For the text-containing cell, return its midpoint in (x, y) coordinate format. 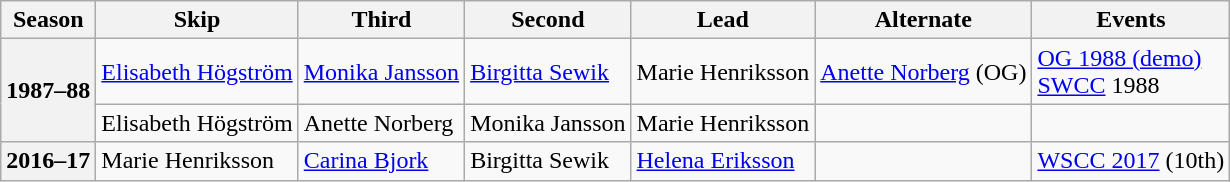
Helena Eriksson (723, 161)
Events (1131, 20)
Alternate (924, 20)
Lead (723, 20)
Anette Norberg (381, 123)
OG 1988 (demo) SWCC 1988 (1131, 72)
1987–88 (48, 90)
WSCC 2017 (10th) (1131, 161)
2016–17 (48, 161)
Skip (197, 20)
Season (48, 20)
Anette Norberg (OG) (924, 72)
Second (548, 20)
Third (381, 20)
Carina Bjork (381, 161)
